Pinpoint the cell where the given text exists, returning its (x, y) midpoint coordinate. 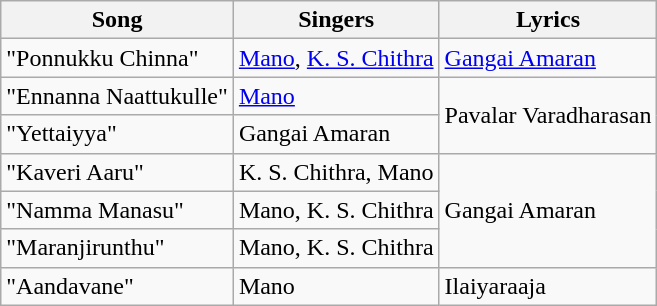
"Maranjirunthu" (118, 248)
Song (118, 20)
"Kaveri Aaru" (118, 172)
Lyrics (548, 20)
Singers (336, 20)
Pavalar Varadharasan (548, 115)
Ilaiyaraaja (548, 286)
"Namma Manasu" (118, 210)
"Yettaiyya" (118, 134)
K. S. Chithra, Mano (336, 172)
"Aandavane" (118, 286)
"Ennanna Naattukulle" (118, 96)
"Ponnukku Chinna" (118, 58)
